Detect which cell encompasses the target text, then output its [x, y] center coordinate. 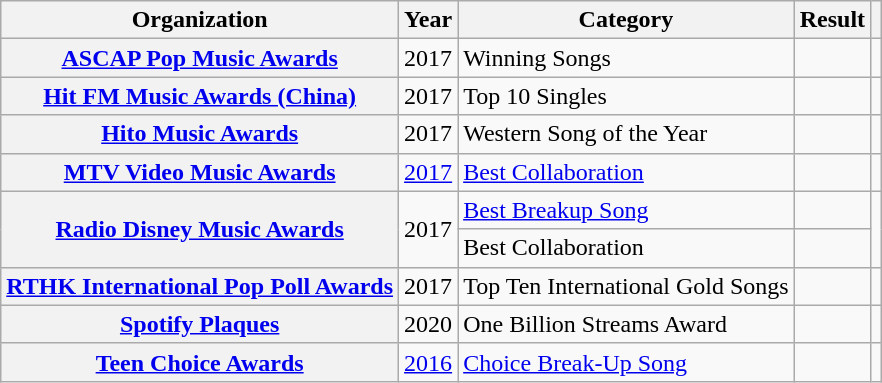
Hit FM Music Awards (China) [200, 96]
Organization [200, 20]
Hito Music Awards [200, 134]
Top Ten International Gold Songs [626, 286]
RTHK International Pop Poll Awards [200, 286]
2020 [428, 324]
Top 10 Singles [626, 96]
Western Song of the Year [626, 134]
Category [626, 20]
ASCAP Pop Music Awards [200, 58]
MTV Video Music Awards [200, 172]
Radio Disney Music Awards [200, 229]
2016 [428, 362]
Choice Break-Up Song [626, 362]
Result [832, 20]
One Billion Streams Award [626, 324]
Winning Songs [626, 58]
Teen Choice Awards [200, 362]
Best Breakup Song [626, 210]
Year [428, 20]
Spotify Plaques [200, 324]
